Return the (X, Y) coordinate for the center point of the cell that contains the specified text.  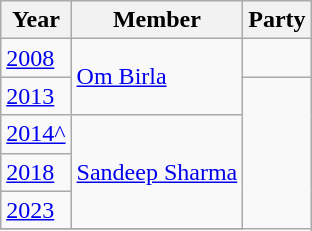
2008 (36, 58)
Party (277, 20)
2013 (36, 96)
Sandeep Sharma (157, 172)
Member (157, 20)
2018 (36, 172)
2014^ (36, 134)
Om Birla (157, 77)
2023 (36, 210)
Year (36, 20)
